Determine the (x, y) coordinate at the center of the cell enclosing the given text.  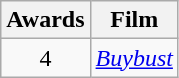
Awards (46, 20)
4 (46, 58)
Buybust (134, 58)
Film (134, 20)
